Return [x, y] of the center of cell containing provided text 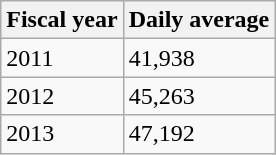
Fiscal year [62, 20]
47,192 [199, 134]
Daily average [199, 20]
2011 [62, 58]
2013 [62, 134]
45,263 [199, 96]
41,938 [199, 58]
2012 [62, 96]
